Determine the (x, y) coordinate at the center of the cell enclosing the given text.  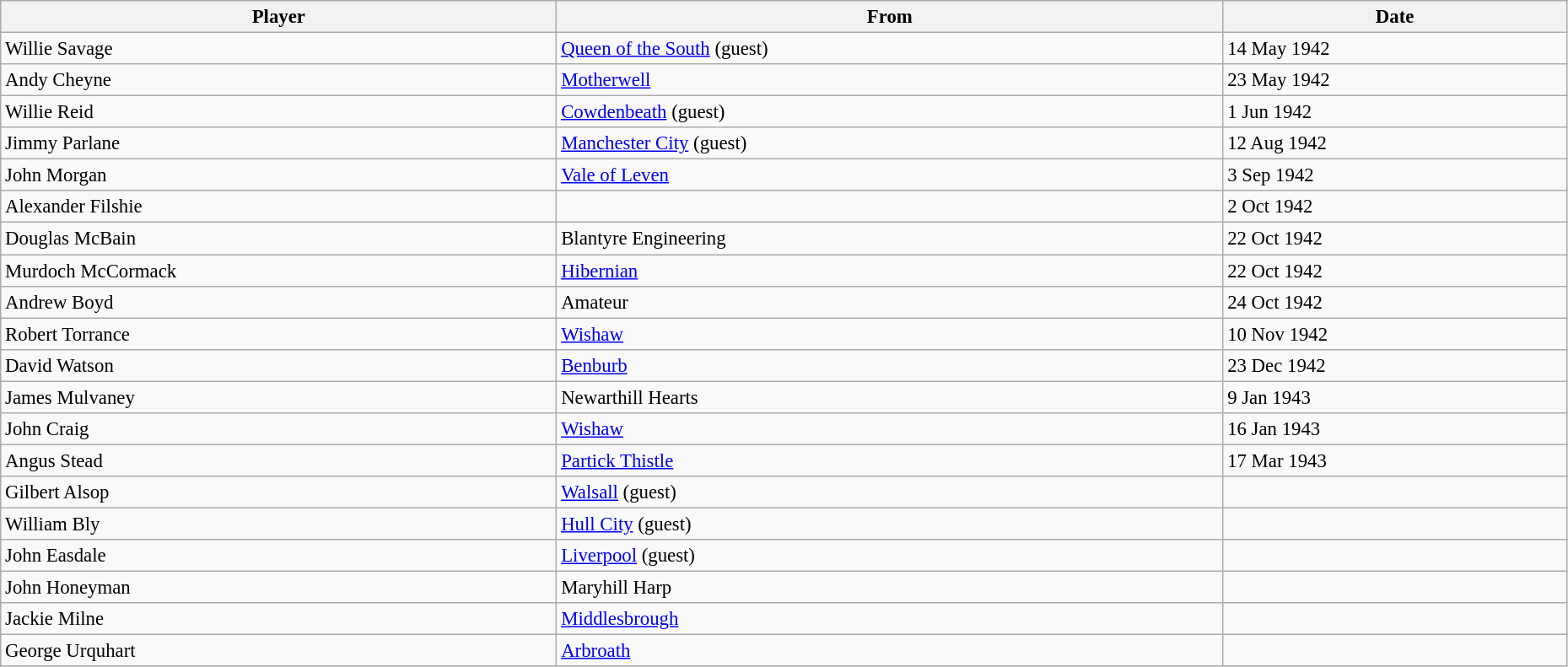
Middlesbrough (890, 619)
12 Aug 1942 (1395, 143)
Andy Cheyne (278, 80)
Maryhill Harp (890, 588)
Amateur (890, 302)
17 Mar 1943 (1395, 460)
Jimmy Parlane (278, 143)
2 Oct 1942 (1395, 207)
Andrew Boyd (278, 302)
Manchester City (guest) (890, 143)
1 Jun 1942 (1395, 112)
Motherwell (890, 80)
Alexander Filshie (278, 207)
Liverpool (guest) (890, 556)
John Honeyman (278, 588)
23 May 1942 (1395, 80)
Douglas McBain (278, 239)
14 May 1942 (1395, 49)
3 Sep 1942 (1395, 175)
23 Dec 1942 (1395, 365)
16 Jan 1943 (1395, 429)
William Bly (278, 524)
Hibernian (890, 271)
Cowdenbeath (guest) (890, 112)
10 Nov 1942 (1395, 334)
Willie Savage (278, 49)
John Easdale (278, 556)
Gilbert Alsop (278, 492)
9 Jan 1943 (1395, 397)
Jackie Milne (278, 619)
Arbroath (890, 651)
Murdoch McCormack (278, 271)
Vale of Leven (890, 175)
From (890, 17)
John Morgan (278, 175)
Blantyre Engineering (890, 239)
Angus Stead (278, 460)
Partick Thistle (890, 460)
James Mulvaney (278, 397)
John Craig (278, 429)
George Urquhart (278, 651)
24 Oct 1942 (1395, 302)
Hull City (guest) (890, 524)
Queen of the South (guest) (890, 49)
Robert Torrance (278, 334)
David Watson (278, 365)
Player (278, 17)
Walsall (guest) (890, 492)
Benburb (890, 365)
Willie Reid (278, 112)
Newarthill Hearts (890, 397)
Date (1395, 17)
